Locate the cell with the specified text and output its (x, y) center coordinate. 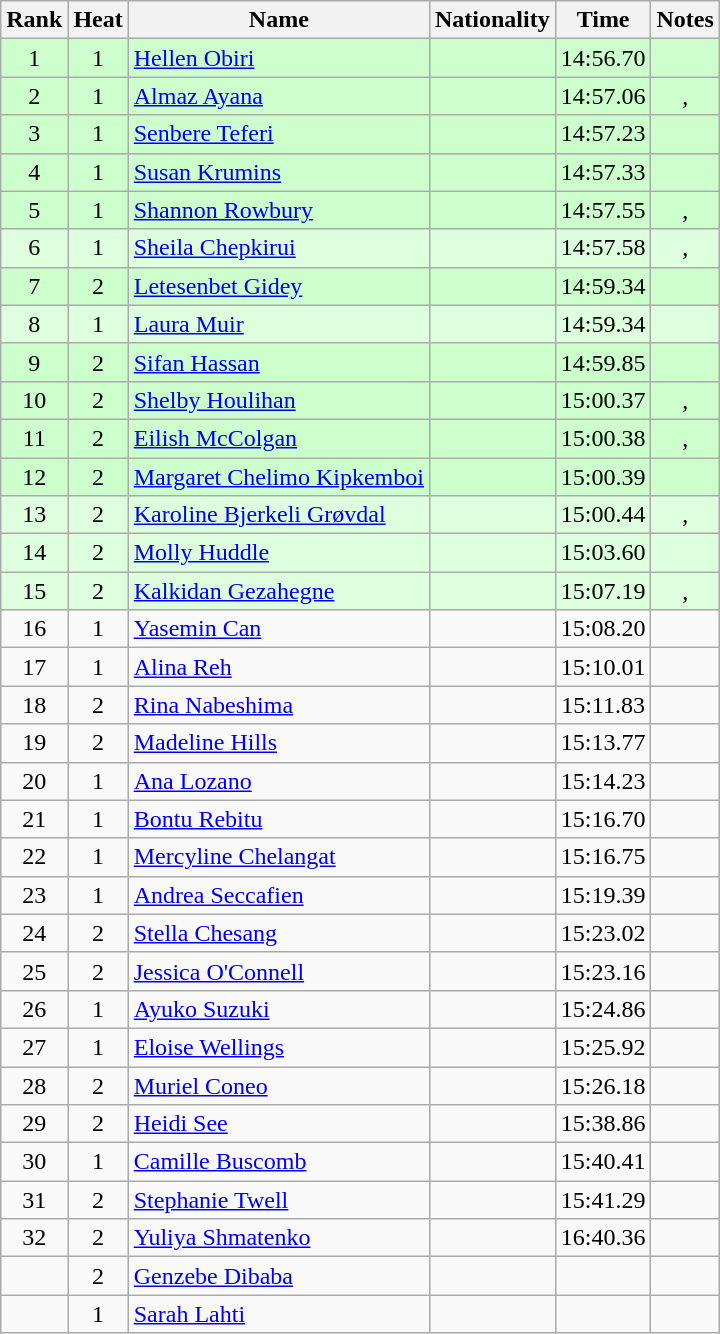
Rina Nabeshima (278, 705)
Madeline Hills (278, 743)
10 (34, 400)
15:41.29 (603, 1200)
5 (34, 210)
6 (34, 248)
15:10.01 (603, 667)
11 (34, 438)
Andrea Seccafien (278, 895)
14:57.06 (603, 96)
Name (278, 20)
7 (34, 286)
15:00.38 (603, 438)
14:57.55 (603, 210)
Bontu Rebitu (278, 819)
Almaz Ayana (278, 96)
15:07.19 (603, 591)
13 (34, 515)
9 (34, 362)
4 (34, 172)
22 (34, 857)
Laura Muir (278, 324)
15:03.60 (603, 553)
23 (34, 895)
25 (34, 971)
15 (34, 591)
15:24.86 (603, 1009)
15:26.18 (603, 1085)
Notes (685, 20)
Molly Huddle (278, 553)
Karoline Bjerkeli Grøvdal (278, 515)
Alina Reh (278, 667)
3 (34, 134)
Camille Buscomb (278, 1162)
Eilish McColgan (278, 438)
26 (34, 1009)
14:56.70 (603, 58)
15:13.77 (603, 743)
14:57.58 (603, 248)
14:59.85 (603, 362)
14 (34, 553)
30 (34, 1162)
15:38.86 (603, 1124)
16 (34, 629)
Kalkidan Gezahegne (278, 591)
Yuliya Shmatenko (278, 1238)
15:00.39 (603, 477)
Shannon Rowbury (278, 210)
Shelby Houlihan (278, 400)
18 (34, 705)
Heat (98, 20)
20 (34, 781)
12 (34, 477)
Sheila Chepkirui (278, 248)
Sifan Hassan (278, 362)
15:16.75 (603, 857)
27 (34, 1047)
15:16.70 (603, 819)
Mercyline Chelangat (278, 857)
Ana Lozano (278, 781)
15:40.41 (603, 1162)
15:00.37 (603, 400)
Margaret Chelimo Kipkemboi (278, 477)
24 (34, 933)
Stephanie Twell (278, 1200)
15:11.83 (603, 705)
Letesenbet Gidey (278, 286)
15:19.39 (603, 895)
Yasemin Can (278, 629)
15:23.02 (603, 933)
Sarah Lahti (278, 1314)
Ayuko Suzuki (278, 1009)
Susan Krumins (278, 172)
16:40.36 (603, 1238)
Jessica O'Connell (278, 971)
Stella Chesang (278, 933)
15:25.92 (603, 1047)
Eloise Wellings (278, 1047)
Nationality (492, 20)
31 (34, 1200)
15:08.20 (603, 629)
15:23.16 (603, 971)
Muriel Coneo (278, 1085)
Senbere Teferi (278, 134)
Hellen Obiri (278, 58)
14:57.33 (603, 172)
32 (34, 1238)
15:14.23 (603, 781)
Rank (34, 20)
28 (34, 1085)
19 (34, 743)
17 (34, 667)
Heidi See (278, 1124)
Time (603, 20)
15:00.44 (603, 515)
Genzebe Dibaba (278, 1276)
29 (34, 1124)
14:57.23 (603, 134)
8 (34, 324)
21 (34, 819)
